Capture the cell that displays the provided text and extract its [X, Y] central coordinate. 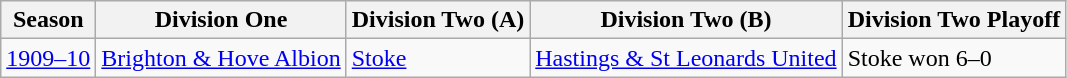
Division Two Playoff [954, 20]
Stoke won 6–0 [954, 58]
Brighton & Hove Albion [221, 58]
Stoke [438, 58]
Division One [221, 20]
Division Two (A) [438, 20]
1909–10 [48, 58]
Hastings & St Leonards United [686, 58]
Season [48, 20]
Division Two (B) [686, 20]
